From the cell containing the given text, extract its center point as (x, y) coordinate. 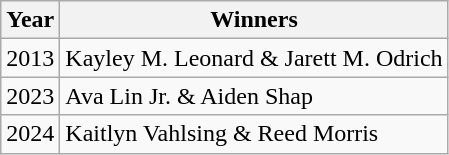
Winners (254, 20)
Kaitlyn Vahlsing & Reed Morris (254, 134)
Year (30, 20)
Ava Lin Jr. & Aiden Shap (254, 96)
2013 (30, 58)
2024 (30, 134)
2023 (30, 96)
Kayley M. Leonard & Jarett M. Odrich (254, 58)
